Return the [x, y] coordinate for the center point of the cell that contains the specified text.  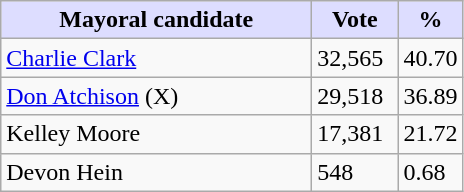
0.68 [430, 172]
32,565 [355, 58]
% [430, 20]
Don Atchison (X) [156, 96]
Kelley Moore [156, 134]
Devon Hein [156, 172]
29,518 [355, 96]
Vote [355, 20]
17,381 [355, 134]
Charlie Clark [156, 58]
548 [355, 172]
40.70 [430, 58]
Mayoral candidate [156, 20]
36.89 [430, 96]
21.72 [430, 134]
